Find where the given text appears and provide that cell's center as [x, y] coordinate. 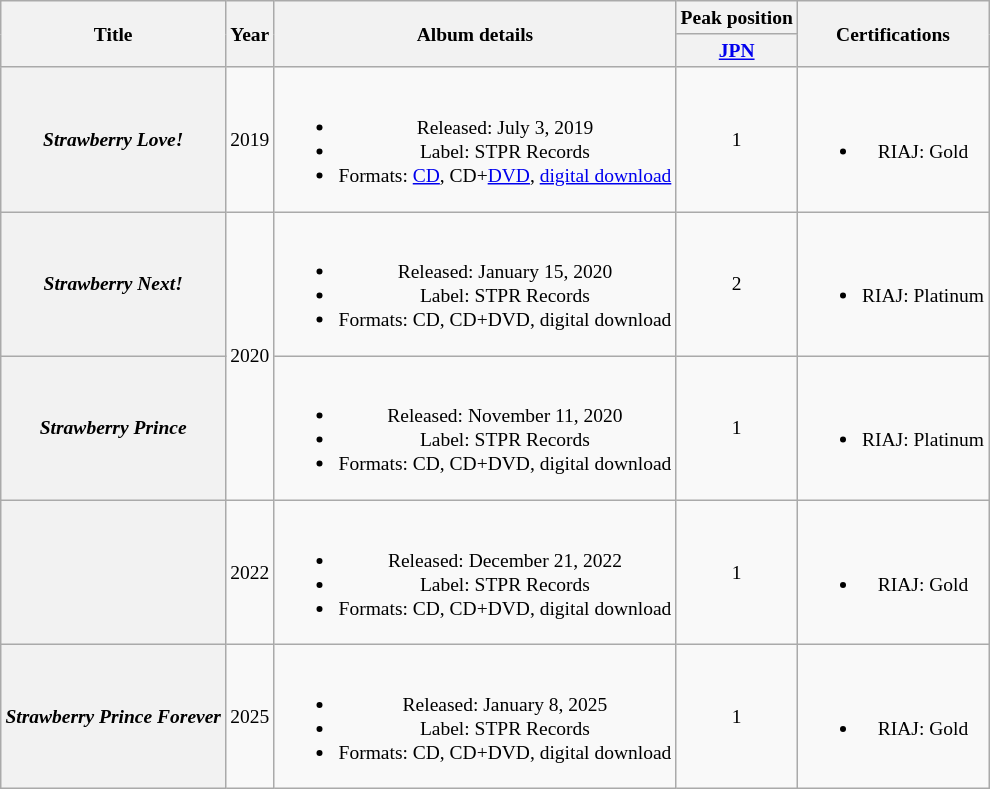
Released: November 11, 2020Label: STPR RecordsFormats: CD, CD+DVD, digital download [475, 428]
2019 [250, 139]
Strawberry Prince Forever [114, 716]
Certifications [892, 34]
Album details [475, 34]
JPN [736, 50]
Strawberry Love! [114, 139]
Title [114, 34]
Peak position [736, 18]
Released: July 3, 2019Label: STPR RecordsFormats: CD, CD+DVD, digital download [475, 139]
Released: December 21, 2022Label: STPR RecordsFormats: CD, CD+DVD, digital download [475, 572]
2020 [250, 356]
2 [736, 284]
Strawberry Next! [114, 284]
Released: January 15, 2020Label: STPR RecordsFormats: CD, CD+DVD, digital download [475, 284]
2025 [250, 716]
Strawberry Prince [114, 428]
Released: January 8, 2025Label: STPR RecordsFormats: CD, CD+DVD, digital download [475, 716]
2022 [250, 572]
Year [250, 34]
